For the text-containing cell, return its midpoint in [x, y] coordinate format. 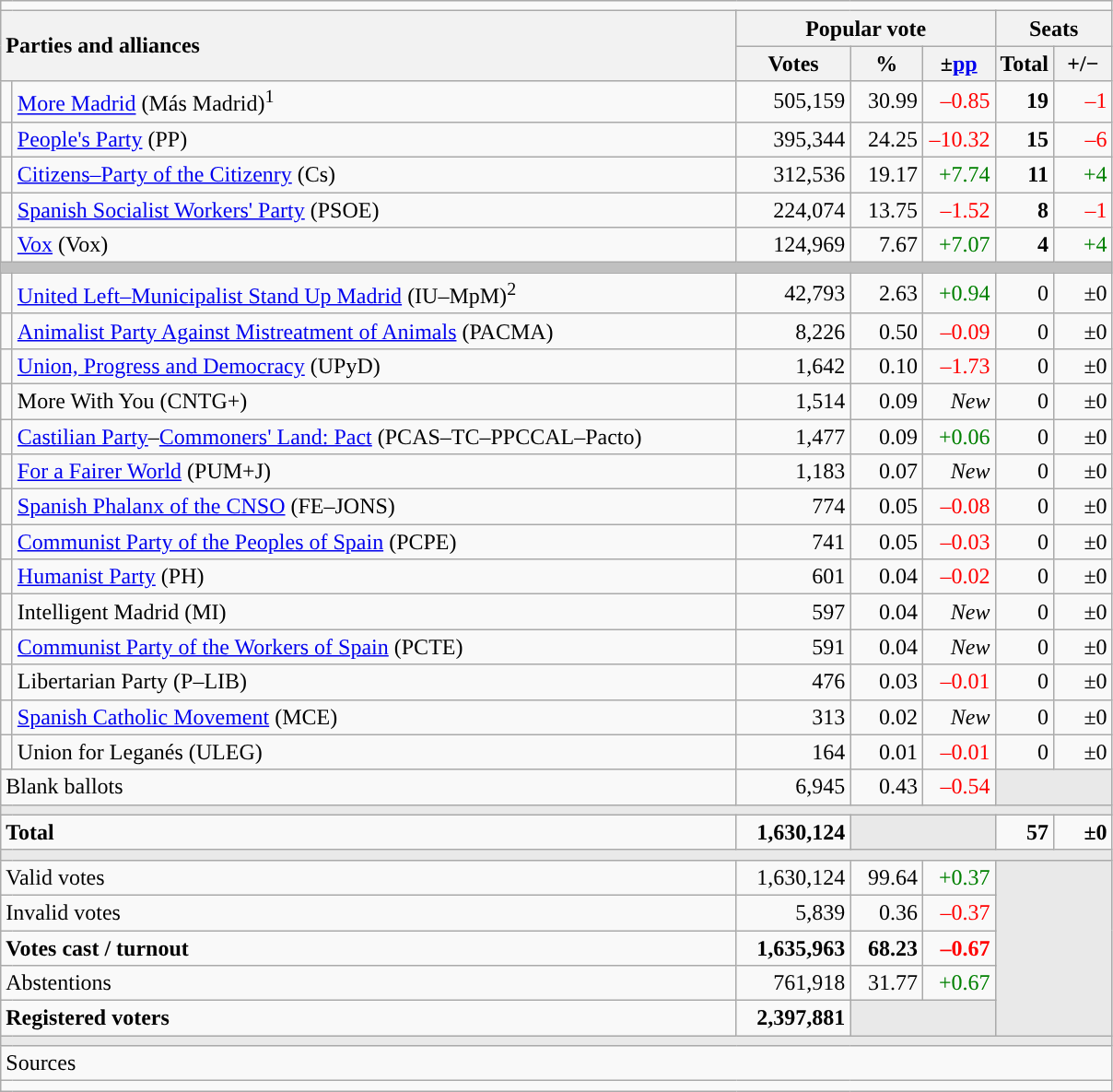
Sources [556, 1063]
Humanist Party (PH) [374, 577]
Vox (Vox) [374, 245]
–6 [1084, 139]
0.02 [886, 717]
People's Party (PP) [374, 139]
Communist Party of the Peoples of Spain (PCPE) [374, 542]
30.99 [886, 101]
13.75 [886, 210]
–0.85 [958, 101]
–0.03 [958, 542]
Parties and alliances [369, 46]
2.63 [886, 293]
Popular vote [866, 29]
Union, Progress and Democracy (UPyD) [374, 366]
Spanish Catholic Movement (MCE) [374, 717]
Votes [793, 64]
15 [1025, 139]
1,635,963 [793, 948]
+0.37 [958, 877]
164 [793, 752]
+7.07 [958, 245]
42,793 [793, 293]
Votes cast / turnout [369, 948]
Spanish Phalanx of the CNSO (FE–JONS) [374, 507]
+0.06 [958, 437]
Registered voters [369, 1018]
7.67 [886, 245]
Invalid votes [369, 912]
Communist Party of the Workers of Spain (PCTE) [374, 647]
–10.32 [958, 139]
United Left–Municipalist Stand Up Madrid (IU–MpM)2 [374, 293]
24.25 [886, 139]
6,945 [793, 787]
–0.67 [958, 948]
More With You (CNTG+) [374, 401]
4 [1025, 245]
476 [793, 682]
1,514 [793, 401]
124,969 [793, 245]
Citizens–Party of the Citizenry (Cs) [374, 175]
395,344 [793, 139]
Spanish Socialist Workers' Party (PSOE) [374, 210]
8 [1025, 210]
8,226 [793, 331]
–0.54 [958, 787]
313 [793, 717]
+7.74 [958, 175]
Intelligent Madrid (MI) [374, 612]
–0.09 [958, 331]
Seats [1054, 29]
0.36 [886, 912]
0.01 [886, 752]
1,477 [793, 437]
505,159 [793, 101]
312,536 [793, 175]
741 [793, 542]
31.77 [886, 983]
11 [1025, 175]
Castilian Party–Commoners' Land: Pact (PCAS–TC–PPCCAL–Pacto) [374, 437]
591 [793, 647]
5,839 [793, 912]
1,183 [793, 472]
1,642 [793, 366]
19 [1025, 101]
597 [793, 612]
% [886, 64]
–0.02 [958, 577]
+0.94 [958, 293]
More Madrid (Más Madrid)1 [374, 101]
0.43 [886, 787]
68.23 [886, 948]
761,918 [793, 983]
2,397,881 [793, 1018]
99.64 [886, 877]
±pp [958, 64]
0.10 [886, 366]
Valid votes [369, 877]
–1.52 [958, 210]
0.03 [886, 682]
Blank ballots [369, 787]
Animalist Party Against Mistreatment of Animals (PACMA) [374, 331]
601 [793, 577]
Union for Leganés (ULEG) [374, 752]
774 [793, 507]
Libertarian Party (P–LIB) [374, 682]
57 [1025, 832]
19.17 [886, 175]
+/− [1084, 64]
224,074 [793, 210]
+0.67 [958, 983]
0.07 [886, 472]
–1.73 [958, 366]
Abstentions [369, 983]
–0.08 [958, 507]
–0.37 [958, 912]
For a Fairer World (PUM+J) [374, 472]
0.50 [886, 331]
